Detect which cell encompasses the target text, then output its [x, y] center coordinate. 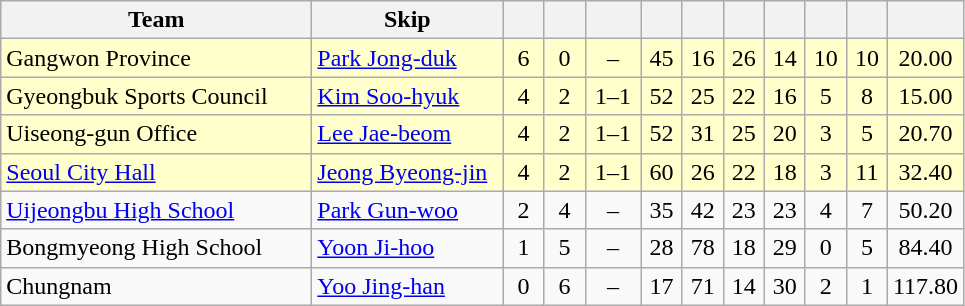
Yoo Jing-han [408, 286]
Seoul City Hall [156, 172]
29 [784, 248]
31 [702, 134]
Team [156, 20]
11 [866, 172]
20 [784, 134]
17 [662, 286]
Gangwon Province [156, 58]
Gyeongbuk Sports Council [156, 96]
71 [702, 286]
20.00 [925, 58]
42 [702, 210]
Uiseong-gun Office [156, 134]
50.20 [925, 210]
Kim Soo-hyuk [408, 96]
Bongmyeong High School [156, 248]
32.40 [925, 172]
117.80 [925, 286]
45 [662, 58]
60 [662, 172]
Uijeongbu High School [156, 210]
15.00 [925, 96]
Chungnam [156, 286]
30 [784, 286]
20.70 [925, 134]
35 [662, 210]
Lee Jae-beom [408, 134]
8 [866, 96]
Yoon Ji-hoo [408, 248]
28 [662, 248]
7 [866, 210]
Jeong Byeong-jin [408, 172]
84.40 [925, 248]
78 [702, 248]
Skip [408, 20]
Park Gun-woo [408, 210]
Park Jong-duk [408, 58]
